Pinpoint the cell where the given text exists, returning its (X, Y) midpoint coordinate. 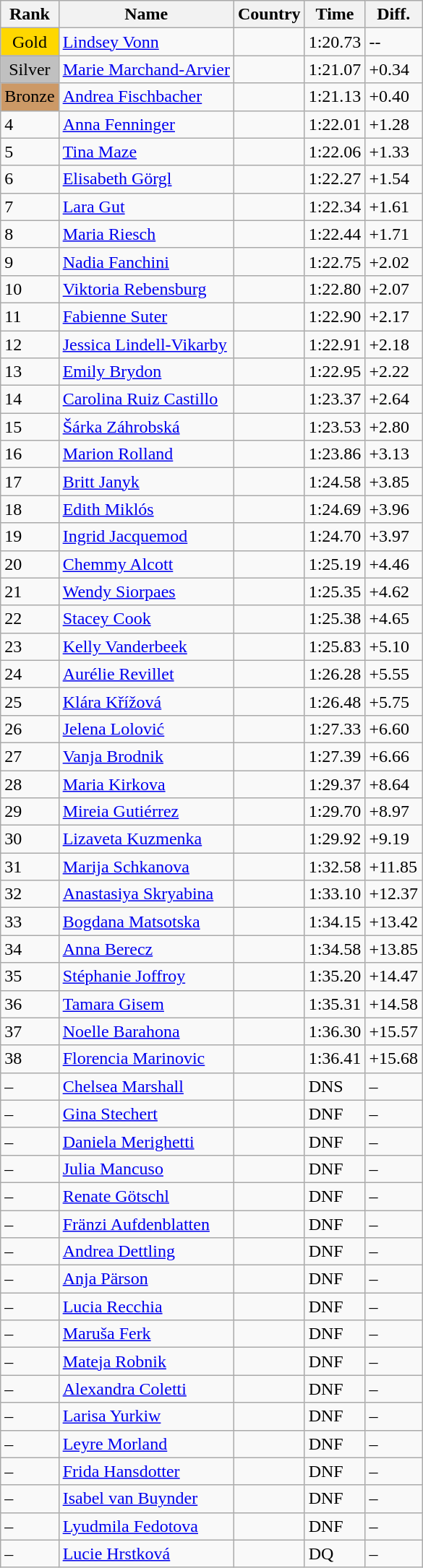
Maria Riesch (146, 234)
15 (30, 427)
Florencia Marinovic (146, 1059)
1:25.83 (335, 646)
1:21.13 (335, 97)
1:22.34 (335, 207)
16 (30, 454)
Lucia Recchia (146, 1307)
1:26.28 (335, 674)
Gold (30, 42)
Anja Pärson (146, 1279)
1:24.69 (335, 509)
Mireia Gutiérrez (146, 812)
Anna Berecz (146, 949)
31 (30, 867)
Name (146, 14)
14 (30, 399)
+1.54 (393, 179)
1:22.01 (335, 124)
1:32.58 (335, 867)
+13.85 (393, 949)
Ingrid Jacquemod (146, 537)
Britt Janyk (146, 482)
+1.33 (393, 152)
1:22.27 (335, 179)
+3.85 (393, 482)
Lizaveta Kuzmenka (146, 839)
Chemmy Alcott (146, 564)
1:25.19 (335, 564)
Tina Maze (146, 152)
Klára Křížová (146, 701)
+1.61 (393, 207)
32 (30, 894)
Bronze (30, 97)
25 (30, 701)
1:26.48 (335, 701)
1:34.58 (335, 949)
Marie Marchand-Arvier (146, 69)
Anastasiya Skryabina (146, 894)
1:24.58 (335, 482)
23 (30, 646)
+5.10 (393, 646)
Julia Mancuso (146, 1169)
1:34.15 (335, 922)
+14.58 (393, 1004)
Leyre Morland (146, 1444)
35 (30, 976)
Stéphanie Joffroy (146, 976)
36 (30, 1004)
1:20.73 (335, 42)
1:29.70 (335, 812)
+2.17 (393, 316)
34 (30, 949)
Country (269, 14)
Lindsey Vonn (146, 42)
Vanja Brodnik (146, 756)
21 (30, 592)
1:29.92 (335, 839)
1:35.20 (335, 976)
Anna Fenninger (146, 124)
+1.71 (393, 234)
+9.19 (393, 839)
Kelly Vanderbeek (146, 646)
DQ (335, 1554)
-- (393, 42)
+13.42 (393, 922)
10 (30, 289)
12 (30, 345)
+0.40 (393, 97)
+12.37 (393, 894)
Diff. (393, 14)
7 (30, 207)
5 (30, 152)
+6.60 (393, 729)
Maruša Ferk (146, 1334)
Emily Brydon (146, 372)
18 (30, 509)
1:22.90 (335, 316)
1:25.35 (335, 592)
Šárka Záhrobská (146, 427)
1:22.75 (335, 261)
4 (30, 124)
Lyudmila Fedotova (146, 1526)
Jelena Lolović (146, 729)
26 (30, 729)
1:23.37 (335, 399)
+2.18 (393, 345)
Carolina Ruiz Castillo (146, 399)
Maria Kirkova (146, 784)
Elisabeth Görgl (146, 179)
Lara Gut (146, 207)
1:25.38 (335, 619)
22 (30, 619)
1:29.37 (335, 784)
1:33.10 (335, 894)
Tamara Gisem (146, 1004)
+5.55 (393, 674)
+2.64 (393, 399)
+0.34 (393, 69)
Fabienne Suter (146, 316)
Larisa Yurkiw (146, 1416)
+11.85 (393, 867)
9 (30, 261)
Rank (30, 14)
Andrea Fischbacher (146, 97)
38 (30, 1059)
+5.75 (393, 701)
Renate Götschl (146, 1196)
+4.65 (393, 619)
Edith Miklós (146, 509)
Nadia Fanchini (146, 261)
Silver (30, 69)
1:24.70 (335, 537)
Wendy Siorpaes (146, 592)
Time (335, 14)
Bogdana Matsotska (146, 922)
DNS (335, 1086)
29 (30, 812)
13 (30, 372)
1:22.95 (335, 372)
Alexandra Coletti (146, 1389)
+4.62 (393, 592)
+4.46 (393, 564)
1:27.33 (335, 729)
+2.07 (393, 289)
+6.66 (393, 756)
Frida Hansdotter (146, 1471)
Jessica Lindell-Vikarby (146, 345)
+3.96 (393, 509)
1:36.30 (335, 1031)
1:35.31 (335, 1004)
1:22.06 (335, 152)
Fränzi Aufdenblatten (146, 1224)
Gina Stechert (146, 1114)
+15.68 (393, 1059)
Daniela Merighetti (146, 1141)
Noelle Barahona (146, 1031)
Viktoria Rebensburg (146, 289)
1:23.53 (335, 427)
1:22.80 (335, 289)
Mateja Robnik (146, 1361)
Stacey Cook (146, 619)
Marion Rolland (146, 454)
1:22.91 (335, 345)
1:23.86 (335, 454)
6 (30, 179)
+2.22 (393, 372)
1:36.41 (335, 1059)
+15.57 (393, 1031)
30 (30, 839)
1:21.07 (335, 69)
+8.97 (393, 812)
Lucie Hrstková (146, 1554)
+3.97 (393, 537)
24 (30, 674)
+14.47 (393, 976)
+2.80 (393, 427)
33 (30, 922)
37 (30, 1031)
27 (30, 756)
1:22.44 (335, 234)
Aurélie Revillet (146, 674)
Isabel van Buynder (146, 1499)
+8.64 (393, 784)
Chelsea Marshall (146, 1086)
20 (30, 564)
+2.02 (393, 261)
17 (30, 482)
11 (30, 316)
Andrea Dettling (146, 1252)
+3.13 (393, 454)
1:27.39 (335, 756)
28 (30, 784)
8 (30, 234)
+1.28 (393, 124)
Marija Schkanova (146, 867)
19 (30, 537)
